Return the [X, Y] coordinate for the center point of the cell that contains the specified text.  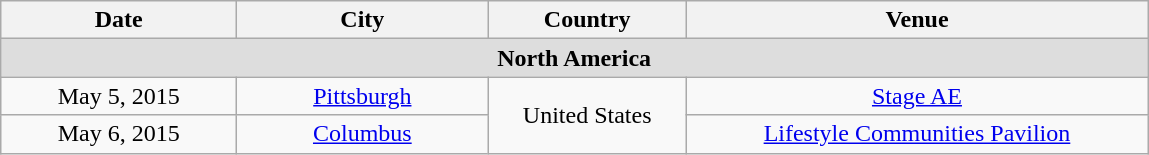
Stage AE [916, 96]
Venue [916, 20]
Country [588, 20]
May 6, 2015 [119, 134]
Columbus [362, 134]
Date [119, 20]
North America [574, 58]
Lifestyle Communities Pavilion [916, 134]
May 5, 2015 [119, 96]
United States [588, 115]
City [362, 20]
Pittsburgh [362, 96]
